Locate the cell with the specified text and output its [X, Y] center coordinate. 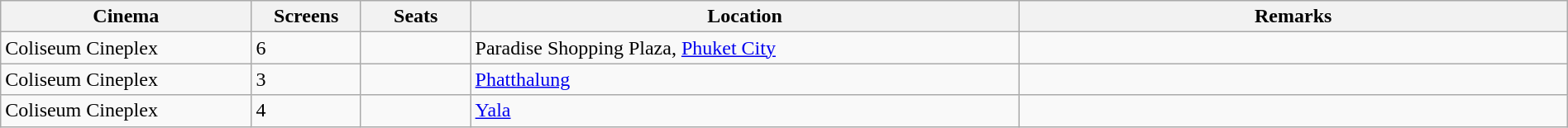
Screens [306, 17]
Location [744, 17]
Phatthalung [744, 79]
4 [306, 111]
Yala [744, 111]
Cinema [126, 17]
Seats [415, 17]
3 [306, 79]
Remarks [1293, 17]
6 [306, 48]
Paradise Shopping Plaza, Phuket City [744, 48]
